For the text-containing cell, return its midpoint in [x, y] coordinate format. 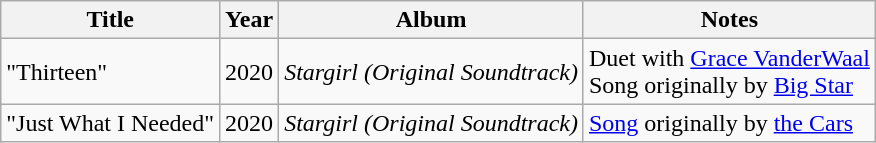
Notes [729, 20]
Album [432, 20]
"Just What I Needed" [110, 123]
"Thirteen" [110, 72]
Duet with Grace VanderWaalSong originally by Big Star [729, 72]
Year [250, 20]
Title [110, 20]
Song originally by the Cars [729, 123]
